Pinpoint the cell where the given text exists, returning its (x, y) midpoint coordinate. 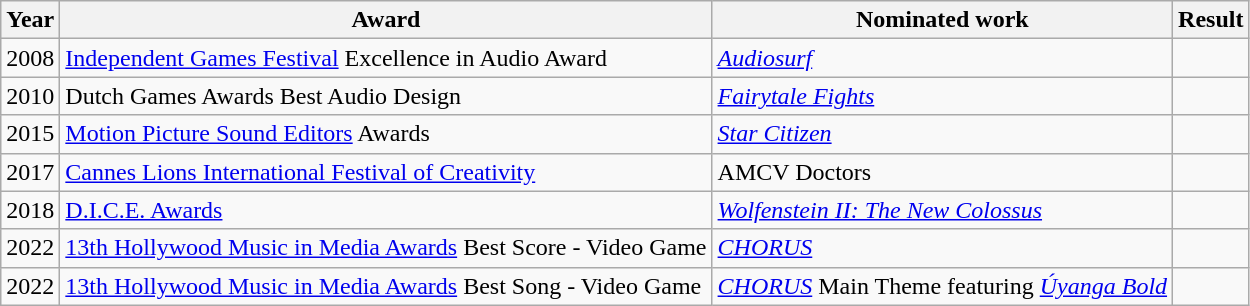
Year (30, 20)
13th Hollywood Music in Media Awards Best Score - Video Game (386, 248)
2010 (30, 96)
Motion Picture Sound Editors Awards (386, 134)
CHORUS Main Theme featuring Úyanga Bold (942, 286)
AMCV Doctors (942, 172)
13th Hollywood Music in Media Awards Best Song - Video Game (386, 286)
Wolfenstein II: The New Colossus (942, 210)
CHORUS (942, 248)
Audiosurf (942, 58)
Fairytale Fights (942, 96)
Star Citizen (942, 134)
Result (1211, 20)
2015 (30, 134)
Award (386, 20)
2017 (30, 172)
D.I.C.E. Awards (386, 210)
Dutch Games Awards Best Audio Design (386, 96)
2018 (30, 210)
2008 (30, 58)
Cannes Lions International Festival of Creativity (386, 172)
Nominated work (942, 20)
Independent Games Festival Excellence in Audio Award (386, 58)
